Scan for the cell matching the given text and deliver its (x, y) coordinate at center. 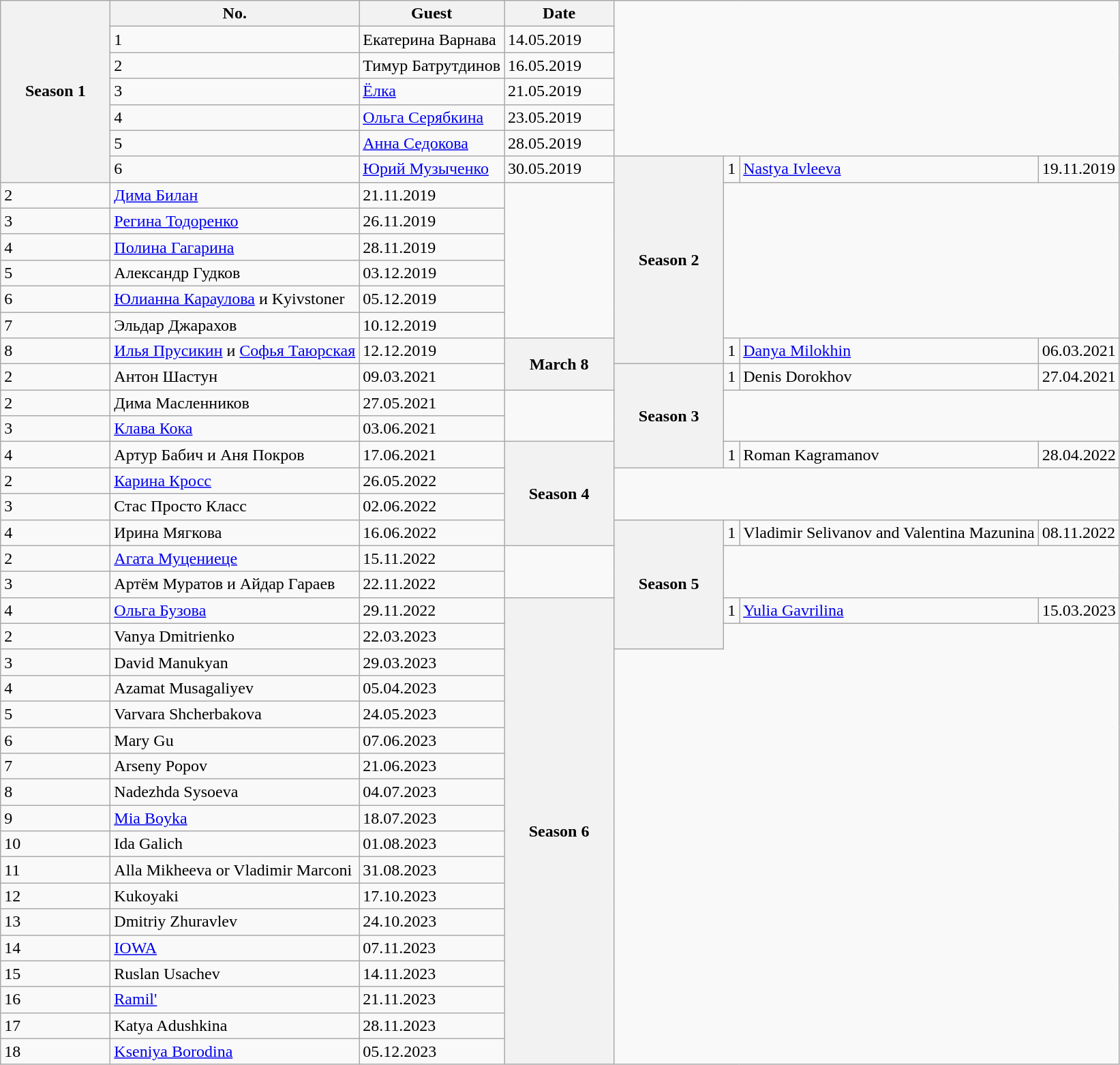
Эльдар Джарахов (234, 325)
Регина Тодоренко (234, 221)
David Manukyan (234, 662)
14.11.2023 (432, 974)
Season 1 (56, 91)
14 (56, 948)
Ramil' (234, 1000)
Date (559, 14)
21.11.2019 (432, 195)
Ольга Бузова (234, 610)
23.05.2019 (559, 117)
05.12.2023 (432, 1051)
29.11.2022 (432, 610)
Season 4 (559, 494)
11 (56, 870)
13 (56, 922)
28.11.2023 (432, 1025)
28.04.2022 (1078, 455)
9 (56, 818)
Артур Бабич и Аня Покров (234, 455)
03.12.2019 (432, 273)
21.06.2023 (432, 766)
12 (56, 896)
06.03.2021 (1078, 351)
Season 3 (669, 416)
Dmitriy Zhuravlev (234, 922)
01.08.2023 (432, 844)
27.05.2021 (432, 403)
04.07.2023 (432, 792)
27.04.2021 (1078, 377)
Denis Dorokhov (889, 377)
28.05.2019 (559, 143)
30.05.2019 (559, 169)
Александр Гудков (234, 273)
Юрий Музыченко (432, 169)
07.06.2023 (432, 740)
31.08.2023 (432, 870)
17 (56, 1025)
Season 5 (669, 584)
Kukoyaki (234, 896)
10.12.2019 (432, 325)
Антон Шастун (234, 377)
Ольга Серябкина (432, 117)
No. (234, 14)
Arseny Popov (234, 766)
Ёлка (432, 91)
12.12.2019 (432, 351)
Kseniya Borodina (234, 1051)
Стас Просто Класс (234, 507)
Карина Кросс (234, 481)
Roman Kagramanov (889, 455)
26.11.2019 (432, 221)
15.03.2023 (1078, 610)
15.11.2022 (432, 558)
18.07.2023 (432, 818)
24.10.2023 (432, 922)
15 (56, 974)
Mary Gu (234, 740)
March 8 (559, 364)
21.11.2023 (432, 1000)
14.05.2019 (559, 40)
Vanya Dmitrienko (234, 636)
Ida Galich (234, 844)
Екатерина Варнава (432, 40)
17.10.2023 (432, 896)
Nadezhda Sysoeva (234, 792)
Azamat Musagaliyev (234, 688)
18 (56, 1051)
03.06.2021 (432, 429)
21.05.2019 (559, 91)
16.06.2022 (432, 532)
16 (56, 1000)
Varvara Shcherbakova (234, 714)
29.03.2023 (432, 662)
Тимур Батрутдинов (432, 65)
07.11.2023 (432, 948)
Клава Кока (234, 429)
Илья Прусикин и Софья Таюрская (234, 351)
28.11.2019 (432, 247)
Alla Mikheeva or Vladimir Marconi (234, 870)
08.11.2022 (1078, 532)
Дима Билан (234, 195)
Nastya Ivleeva (889, 169)
05.12.2019 (432, 299)
05.04.2023 (432, 688)
19.11.2019 (1078, 169)
Season 2 (669, 260)
Guest (432, 14)
Katya Adushkina (234, 1025)
26.05.2022 (432, 481)
Mia Boyka (234, 818)
24.05.2023 (432, 714)
10 (56, 844)
Yulia Gavrilina (889, 610)
Дима Масленников (234, 403)
Артём Муратов и Айдар Гараев (234, 584)
09.03.2021 (432, 377)
02.06.2022 (432, 507)
Ruslan Usachev (234, 974)
Season 6 (559, 830)
Полина Гагарина (234, 247)
Агата Муцениеце (234, 558)
22.11.2022 (432, 584)
Vladimir Selivanov and Valentina Mazunina (889, 532)
Danya Milokhin (889, 351)
17.06.2021 (432, 455)
Юлианна Караулова и Kyivstoner (234, 299)
Ирина Мягкова (234, 532)
Анна Седокова (432, 143)
16.05.2019 (559, 65)
IOWA (234, 948)
22.03.2023 (432, 636)
